Provide the (X, Y) coordinate of the cell's center where the given text is located.  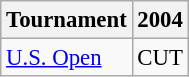
Tournament (66, 20)
2004 (160, 20)
CUT (160, 58)
U.S. Open (66, 58)
